Extract the (x, y) coordinate from the center of the cell holding the provided text.  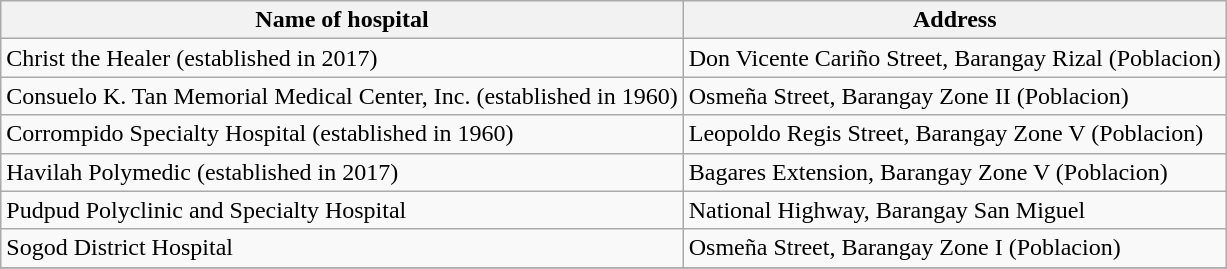
Osmeña Street, Barangay Zone I (Poblacion) (954, 248)
Corrompido Specialty Hospital (established in 1960) (342, 134)
Bagares Extension, Barangay Zone V (Poblacion) (954, 172)
Havilah Polymedic (established in 2017) (342, 172)
Sogod District Hospital (342, 248)
Leopoldo Regis Street, Barangay Zone V (Poblacion) (954, 134)
Don Vicente Cariño Street, Barangay Rizal (Poblacion) (954, 58)
Name of hospital (342, 20)
Christ the Healer (established in 2017) (342, 58)
National Highway, Barangay San Miguel (954, 210)
Pudpud Polyclinic and Specialty Hospital (342, 210)
Osmeña Street, Barangay Zone II (Poblacion) (954, 96)
Address (954, 20)
Consuelo K. Tan Memorial Medical Center, Inc. (established in 1960) (342, 96)
